For the text-containing cell, return its midpoint in [X, Y] coordinate format. 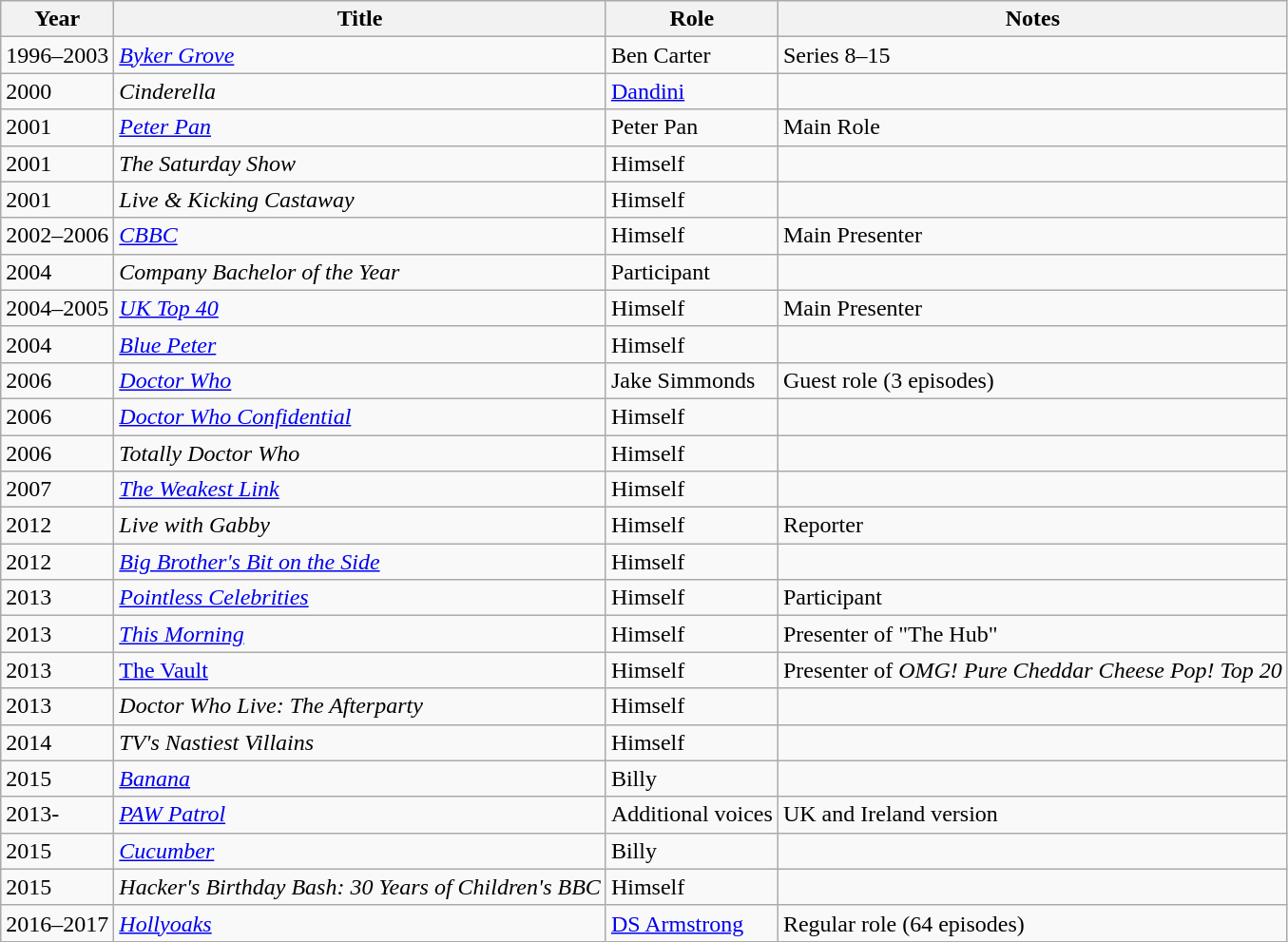
PAW Patrol [360, 815]
The Weakest Link [360, 490]
Totally Doctor Who [360, 453]
Presenter of OMG! Pure Cheddar Cheese Pop! Top 20 [1032, 670]
Year [57, 19]
Banana [360, 779]
2016–2017 [57, 923]
Cinderella [360, 91]
Live & Kicking Castaway [360, 200]
Byker Grove [360, 55]
Reporter [1032, 526]
Regular role (64 episodes) [1032, 923]
2000 [57, 91]
This Morning [360, 634]
Guest role (3 episodes) [1032, 380]
Hacker's Birthday Bash: 30 Years of Children's BBC [360, 887]
Title [360, 19]
2004–2005 [57, 308]
Main Role [1032, 127]
Additional voices [692, 815]
UK Top 40 [360, 308]
2002–2006 [57, 236]
DS Armstrong [692, 923]
Series 8–15 [1032, 55]
Blue Peter [360, 344]
Live with Gabby [360, 526]
Hollyoaks [360, 923]
Big Brother's Bit on the Side [360, 562]
Company Bachelor of the Year [360, 272]
Role [692, 19]
Ben Carter [692, 55]
Doctor Who [360, 380]
TV's Nastiest Villains [360, 742]
Presenter of "The Hub" [1032, 634]
2007 [57, 490]
CBBC [360, 236]
Pointless Celebrities [360, 598]
Cucumber [360, 851]
The Saturday Show [360, 163]
1996–2003 [57, 55]
2014 [57, 742]
2013- [57, 815]
Jake Simmonds [692, 380]
The Vault [360, 670]
Doctor Who Confidential [360, 416]
Notes [1032, 19]
Dandini [692, 91]
Doctor Who Live: The Afterparty [360, 706]
UK and Ireland version [1032, 815]
